Capture the cell that displays the provided text and extract its (X, Y) central coordinate. 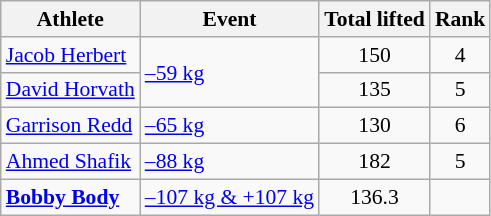
Athlete (70, 19)
–107 kg & +107 kg (230, 197)
4 (460, 55)
–59 kg (230, 72)
130 (374, 126)
182 (374, 162)
135 (374, 90)
Bobby Body (70, 197)
David Horvath (70, 90)
Garrison Redd (70, 126)
150 (374, 55)
–88 kg (230, 162)
Rank (460, 19)
136.3 (374, 197)
Ahmed Shafik (70, 162)
Total lifted (374, 19)
–65 kg (230, 126)
Event (230, 19)
6 (460, 126)
Jacob Herbert (70, 55)
